For the text-containing cell, return its midpoint in [X, Y] coordinate format. 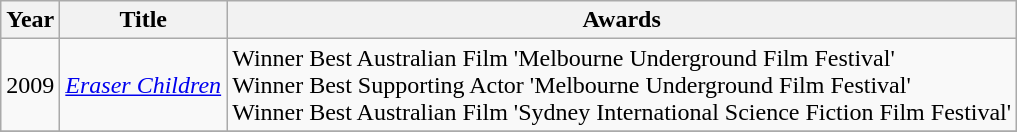
Title [144, 20]
Year [30, 20]
2009 [30, 85]
Eraser Children [144, 85]
Awards [622, 20]
